Extract the (X, Y) coordinate from the center of the cell holding the provided text.  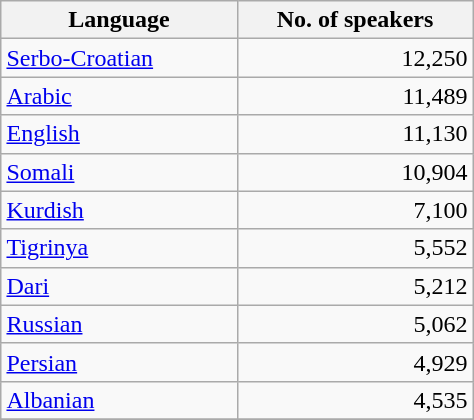
Dari (119, 286)
Kurdish (119, 210)
7,100 (355, 210)
No. of speakers (355, 20)
Arabic (119, 96)
10,904 (355, 172)
Persian (119, 362)
5,212 (355, 286)
11,130 (355, 134)
4,535 (355, 400)
4,929 (355, 362)
11,489 (355, 96)
Russian (119, 324)
5,062 (355, 324)
English (119, 134)
Serbo-Croatian (119, 58)
12,250 (355, 58)
Language (119, 20)
Tigrinya (119, 248)
5,552 (355, 248)
Albanian (119, 400)
Somali (119, 172)
